For the text-containing cell, return its midpoint in (x, y) coordinate format. 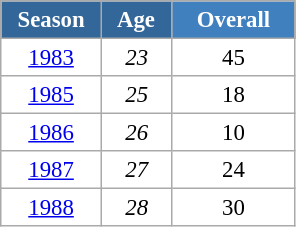
Season (52, 20)
1988 (52, 208)
24 (234, 170)
1987 (52, 170)
23 (136, 58)
1985 (52, 95)
26 (136, 133)
18 (234, 95)
1986 (52, 133)
Age (136, 20)
10 (234, 133)
1983 (52, 58)
45 (234, 58)
30 (234, 208)
25 (136, 95)
27 (136, 170)
Overall (234, 20)
28 (136, 208)
